From the cell containing the given text, extract its center point as [X, Y] coordinate. 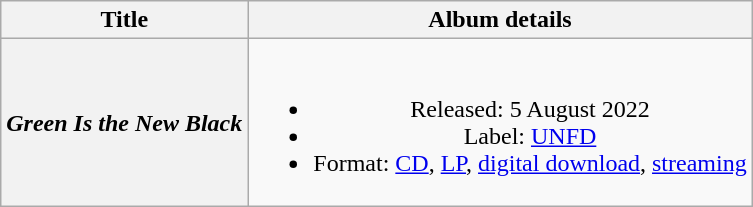
Green Is the New Black [124, 122]
Album details [500, 20]
Released: 5 August 2022Label: UNFDFormat: CD, LP, digital download, streaming [500, 122]
Title [124, 20]
